From the cell containing the given text, extract its center point as (x, y) coordinate. 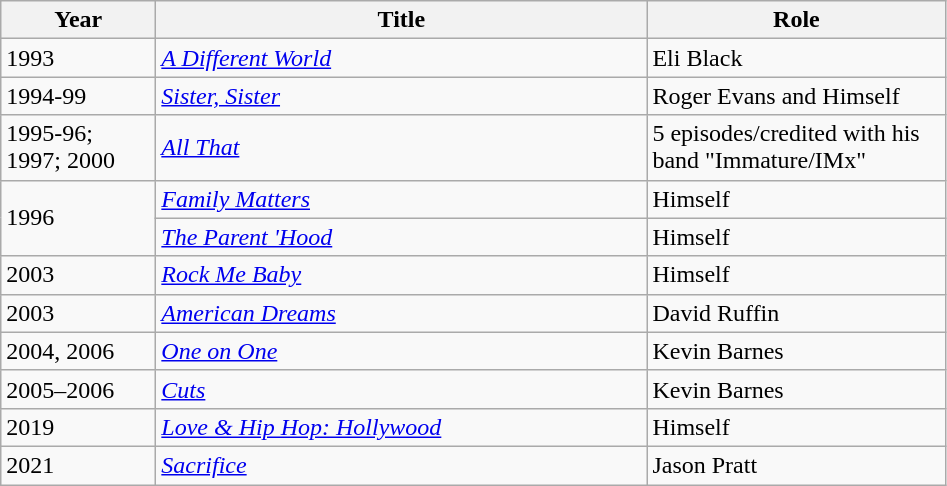
Cuts (402, 389)
5 episodes/credited with his band "Immature/IMx" (796, 148)
Title (402, 20)
1993 (78, 58)
The Parent 'Hood (402, 237)
2005–2006 (78, 389)
1994-99 (78, 96)
Sacrifice (402, 465)
1995-96; 1997; 2000 (78, 148)
Sister, Sister (402, 96)
All That (402, 148)
Jason Pratt (796, 465)
1996 (78, 218)
Role (796, 20)
A Different World (402, 58)
American Dreams (402, 313)
Roger Evans and Himself (796, 96)
Rock Me Baby (402, 275)
One on One (402, 351)
2004, 2006 (78, 351)
2019 (78, 427)
Eli Black (796, 58)
2021 (78, 465)
David Ruffin (796, 313)
Love & Hip Hop: Hollywood (402, 427)
Family Matters (402, 199)
Year (78, 20)
